Extract the (x, y) coordinate from the center of the cell holding the provided text.  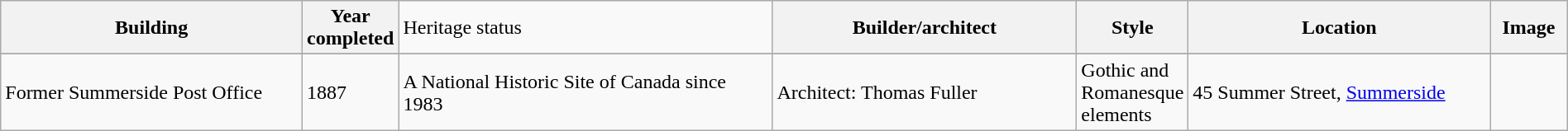
A National Historic Site of Canada since 1983 (586, 92)
Location (1340, 28)
Builder/architect (925, 28)
Style (1133, 28)
Year completed (351, 28)
45 Summer Street, Summerside (1340, 92)
Building (152, 28)
1887 (351, 92)
Gothic and Romanesque elements (1133, 92)
Image (1529, 28)
Architect: Thomas Fuller (925, 92)
Heritage status (586, 28)
Former Summerside Post Office (152, 92)
